Identify which cell holds the provided text, then report its [X, Y] central coordinate. 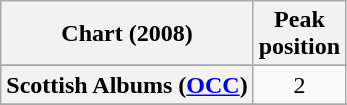
Peak position [299, 34]
Chart (2008) [127, 34]
2 [299, 85]
Scottish Albums (OCC) [127, 85]
